Determine the (x, y) coordinate at the center of the cell enclosing the given text.  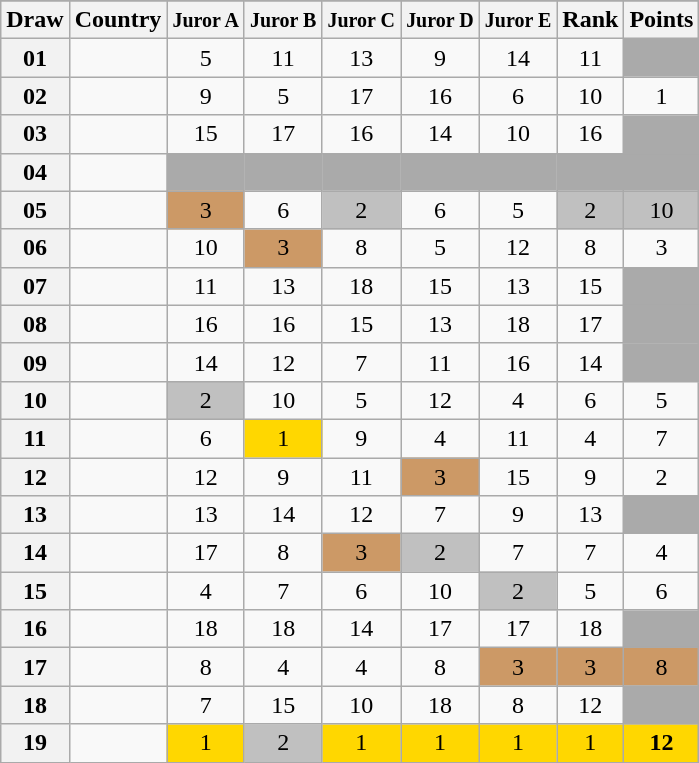
Country (118, 20)
Rank (590, 20)
Draw (35, 20)
07 (35, 286)
05 (35, 210)
02 (35, 96)
Points (662, 20)
Juror D (440, 20)
19 (35, 743)
Juror B (283, 20)
06 (35, 248)
03 (35, 134)
01 (35, 58)
Juror C (362, 20)
09 (35, 362)
Juror A (206, 20)
08 (35, 324)
Juror E (518, 20)
04 (35, 172)
